Pinpoint the cell where the given text exists, returning its [x, y] midpoint coordinate. 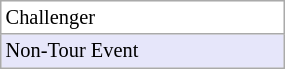
Non-Tour Event [142, 51]
Challenger [142, 17]
